Identify which cell holds the provided text, then report its [x, y] central coordinate. 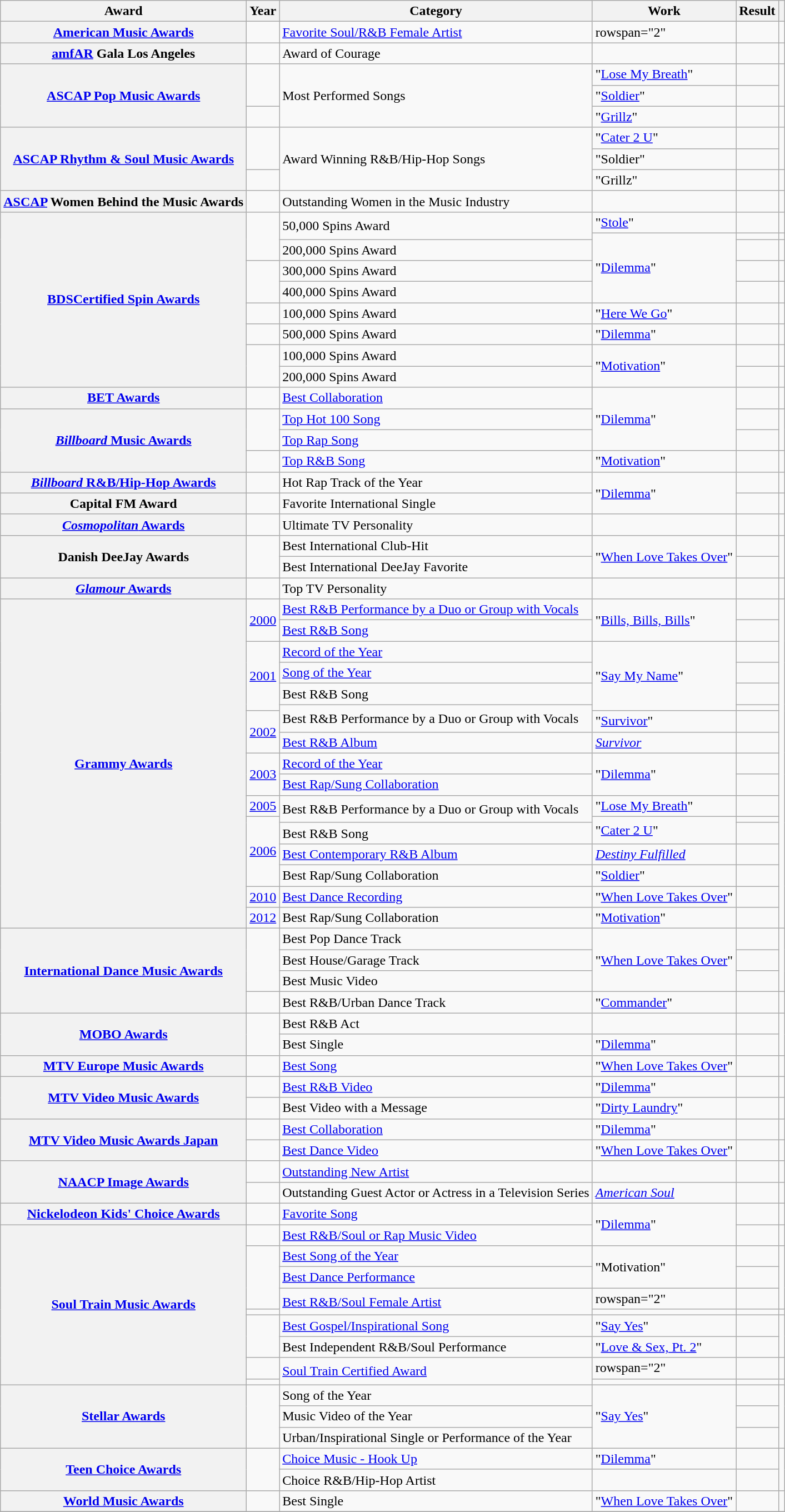
Teen Choice Awards [123, 1469]
Hot Rap Track of the Year [436, 482]
"Here We Go" [664, 313]
MTV Video Music Awards [123, 1097]
Best Gospel/Inspirational Song [436, 1326]
Best Independent R&B/Soul Performance [436, 1347]
2003 [263, 774]
Best International DeeJay Favorite [436, 567]
"Love & Sex, Pt. 2" [664, 1347]
Best R&B/Urban Dance Track [436, 1002]
Ultimate TV Personality [436, 525]
300,000 Spins Award [436, 271]
World Music Awards [123, 1501]
Destiny Fulfilled [664, 854]
2002 [263, 732]
Best Dance Performance [436, 1278]
Choice R&B/Hip-Hop Artist [436, 1480]
American Music Awards [123, 32]
Best Video with a Message [436, 1108]
Outstanding Women in the Music Industry [436, 201]
400,000 Spins Award [436, 292]
2012 [263, 918]
Best R&B/Soul or Rap Music Video [436, 1235]
Best R&B Act [436, 1024]
Survivor [664, 742]
Best Music Video [436, 981]
Favorite Soul/R&B Female Artist [436, 32]
Best Dance Recording [436, 896]
Choice Music - Hook Up [436, 1459]
"Dirty Laundry" [664, 1108]
Year [263, 11]
ASCAP Women Behind the Music Awards [123, 201]
BDSCertified Spin Awards [123, 300]
Billboard Music Awards [123, 440]
Urban/Inspirational Single or Performance of the Year [436, 1438]
MOBO Awards [123, 1034]
Billboard R&B/Hip-Hop Awards [123, 482]
"Bills, Bills, Bills" [664, 620]
2005 [263, 806]
Top TV Personality [436, 588]
Soul Train Music Awards [123, 1305]
ASCAP Rhythm & Soul Music Awards [123, 159]
Favorite Song [436, 1214]
"Stole" [664, 222]
Glamour Awards [123, 588]
MTV Video Music Awards Japan [123, 1140]
2010 [263, 896]
Top R&B Song [436, 461]
Danish DeeJay Awards [123, 556]
Result [757, 11]
50,000 Spins Award [436, 226]
"Survivor" [664, 721]
American Soul [664, 1192]
BET Awards [123, 398]
Soul Train Certified Award [436, 1371]
Work [664, 11]
Outstanding New Artist [436, 1171]
Grammy Awards [123, 764]
Cosmopolitan Awards [123, 525]
2006 [263, 851]
Best Contemporary R&B Album [436, 854]
Best International Club-Hit [436, 546]
Award Winning R&B/Hip-Hop Songs [436, 159]
Best House/Garage Track [436, 960]
MTV Europe Music Awards [123, 1066]
Music Video of the Year [436, 1416]
"Commander" [664, 1002]
Best Song [436, 1066]
ASCAP Pop Music Awards [123, 96]
2001 [263, 676]
Best Dance Video [436, 1150]
Outstanding Guest Actor or Actress in a Television Series [436, 1192]
Best R&B Video [436, 1087]
"Say My Name" [664, 676]
Stellar Awards [123, 1416]
amfAR Gala Los Angeles [123, 53]
Capital FM Award [123, 503]
Best R&B/Soul Female Artist [436, 1301]
Award [123, 11]
Top Rap Song [436, 440]
NAACP Image Awards [123, 1182]
Most Performed Songs [436, 96]
Award of Courage [436, 53]
Best Song of the Year [436, 1256]
Best Pop Dance Track [436, 939]
Category [436, 11]
Best R&B Album [436, 742]
Top Hot 100 Song [436, 419]
Favorite International Single [436, 503]
500,000 Spins Award [436, 335]
Nickelodeon Kids' Choice Awards [123, 1214]
2000 [263, 620]
International Dance Music Awards [123, 971]
